Determine the (x, y) coordinate at the center of the cell enclosing the given text.  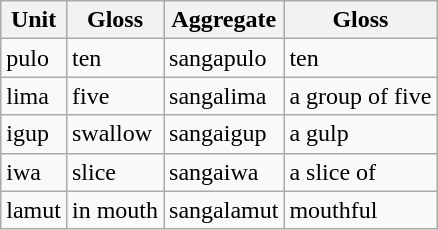
slice (114, 172)
sangalamut (224, 210)
sangapulo (224, 58)
sangaiwa (224, 172)
a slice of (360, 172)
a gulp (360, 134)
sangaigup (224, 134)
five (114, 96)
a group of five (360, 96)
Unit (34, 20)
pulo (34, 58)
lima (34, 96)
mouthful (360, 210)
in mouth (114, 210)
Aggregate (224, 20)
lamut (34, 210)
swallow (114, 134)
sangalima (224, 96)
iwa (34, 172)
igup (34, 134)
